Identify which cell holds the provided text, then report its (x, y) central coordinate. 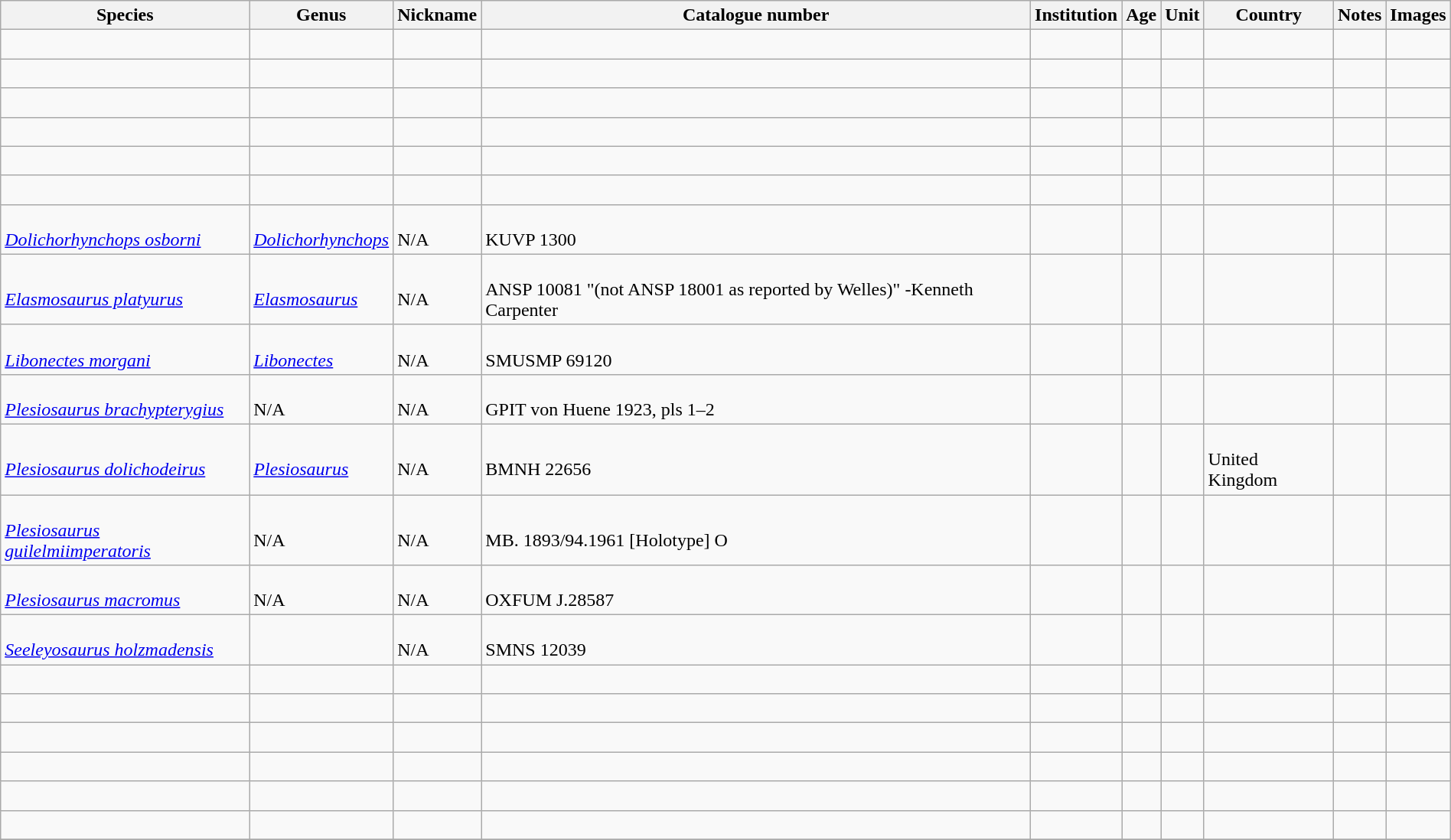
Plesiosaurus brachypterygius (126, 399)
Elasmosaurus (321, 289)
SMNS 12039 (756, 640)
OXFUM J.28587 (756, 591)
Libonectes morgani (126, 349)
GPIT von Huene 1923, pls 1–2 (756, 399)
Plesiosaurus macromus (126, 591)
Nickname (438, 15)
Images (1418, 15)
Age (1142, 15)
Unit (1182, 15)
Elasmosaurus platyurus (126, 289)
Seeleyosaurus holzmadensis (126, 640)
SMUSMP 69120 (756, 349)
MB. 1893/94.1961 [Holotype] O (756, 529)
Country (1269, 15)
Libonectes (321, 349)
United Kingdom (1269, 459)
Plesiosaurus (321, 459)
Dolichorhynchops (321, 230)
ANSP 10081 "(not ANSP 18001 as reported by Welles)" -Kenneth Carpenter (756, 289)
Plesiosaurus dolichodeirus (126, 459)
Notes (1359, 15)
Catalogue number (756, 15)
Dolichorhynchops osborni (126, 230)
Species (126, 15)
Genus (321, 15)
Institution (1076, 15)
Plesiosaurus guilelmiimperatoris (126, 529)
BMNH 22656 (756, 459)
KUVP 1300 (756, 230)
